Provide the (x, y) coordinate of the cell's center where the given text is located.  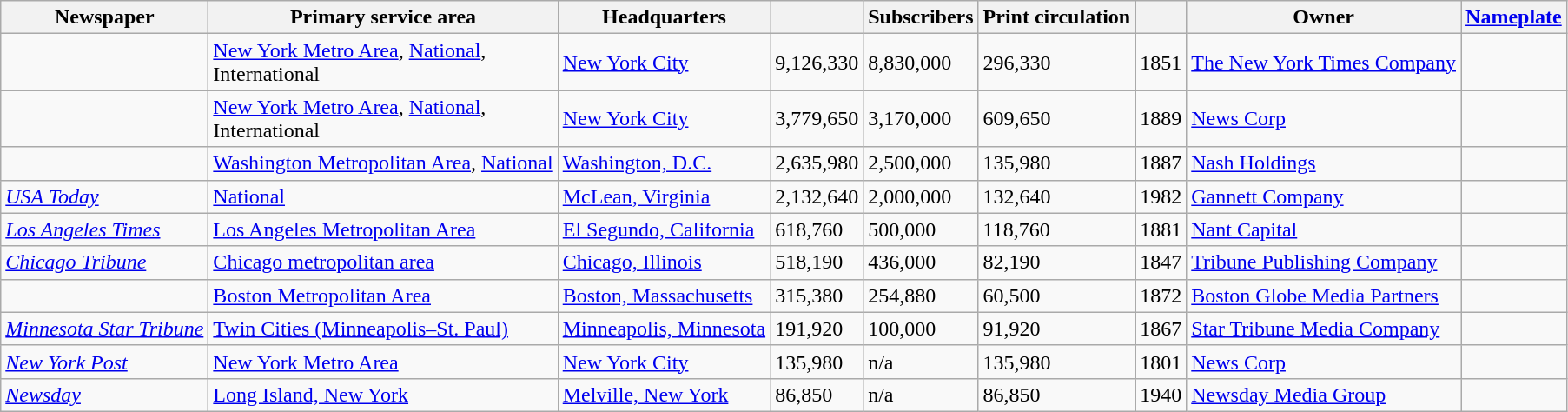
3,779,650 (817, 118)
Chicago metropolitan area (383, 262)
Newsday Media Group (1324, 395)
New York Post (104, 362)
118,760 (1056, 229)
82,190 (1056, 262)
3,170,000 (921, 118)
Subscribers (921, 17)
254,880 (921, 296)
Chicago, Illinois (664, 262)
1887 (1161, 163)
Boston Globe Media Partners (1324, 296)
Newspaper (104, 17)
1872 (1161, 296)
1940 (1161, 395)
National (383, 196)
Twin Cities (Minneapolis–St. Paul) (383, 329)
518,190 (817, 262)
Chicago Tribune (104, 262)
2,500,000 (921, 163)
Nameplate (1514, 17)
315,380 (817, 296)
Star Tribune Media Company (1324, 329)
1889 (1161, 118)
New York Metro Area (383, 362)
El Segundo, California (664, 229)
Los Angeles Times (104, 229)
1801 (1161, 362)
Minneapolis, Minnesota (664, 329)
618,760 (817, 229)
Boston, Massachusetts (664, 296)
9,126,330 (817, 63)
Washington Metropolitan Area, National (383, 163)
Long Island, New York (383, 395)
2,132,640 (817, 196)
8,830,000 (921, 63)
2,635,980 (817, 163)
1881 (1161, 229)
1847 (1161, 262)
Nash Holdings (1324, 163)
McLean, Virginia (664, 196)
191,920 (817, 329)
Boston Metropolitan Area (383, 296)
2,000,000 (921, 196)
Washington, D.C. (664, 163)
296,330 (1056, 63)
Newsday (104, 395)
609,650 (1056, 118)
Minnesota Star Tribune (104, 329)
100,000 (921, 329)
Primary service area (383, 17)
The New York Times Company (1324, 63)
Gannett Company (1324, 196)
1851 (1161, 63)
1867 (1161, 329)
60,500 (1056, 296)
Headquarters (664, 17)
132,640 (1056, 196)
Print circulation (1056, 17)
Owner (1324, 17)
USA Today (104, 196)
Melville, New York (664, 395)
Nant Capital (1324, 229)
500,000 (921, 229)
91,920 (1056, 329)
Tribune Publishing Company (1324, 262)
436,000 (921, 262)
1982 (1161, 196)
Los Angeles Metropolitan Area (383, 229)
